Extract the (X, Y) coordinate from the center of the cell holding the provided text.  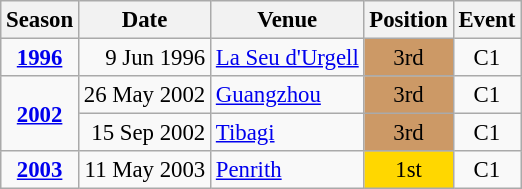
2002 (40, 114)
1996 (40, 58)
Date (144, 20)
15 Sep 2002 (144, 133)
Event (487, 20)
11 May 2003 (144, 170)
2003 (40, 170)
Season (40, 20)
9 Jun 1996 (144, 58)
Tibagi (288, 133)
Venue (288, 20)
La Seu d'Urgell (288, 58)
Position (408, 20)
26 May 2002 (144, 95)
Guangzhou (288, 95)
Penrith (288, 170)
1st (408, 170)
